Return [x, y] of the center of cell containing provided text 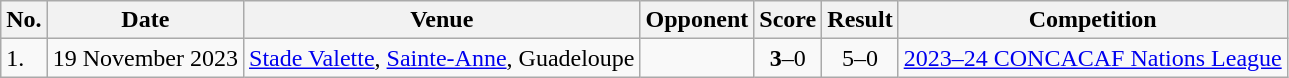
Opponent [697, 20]
Date [145, 20]
No. [24, 20]
Venue [442, 20]
Stade Valette, Sainte-Anne, Guadeloupe [442, 58]
Result [860, 20]
5–0 [860, 58]
19 November 2023 [145, 58]
Score [788, 20]
Competition [1092, 20]
1. [24, 58]
2023–24 CONCACAF Nations League [1092, 58]
3–0 [788, 58]
